Detect which cell encompasses the target text, then output its [X, Y] center coordinate. 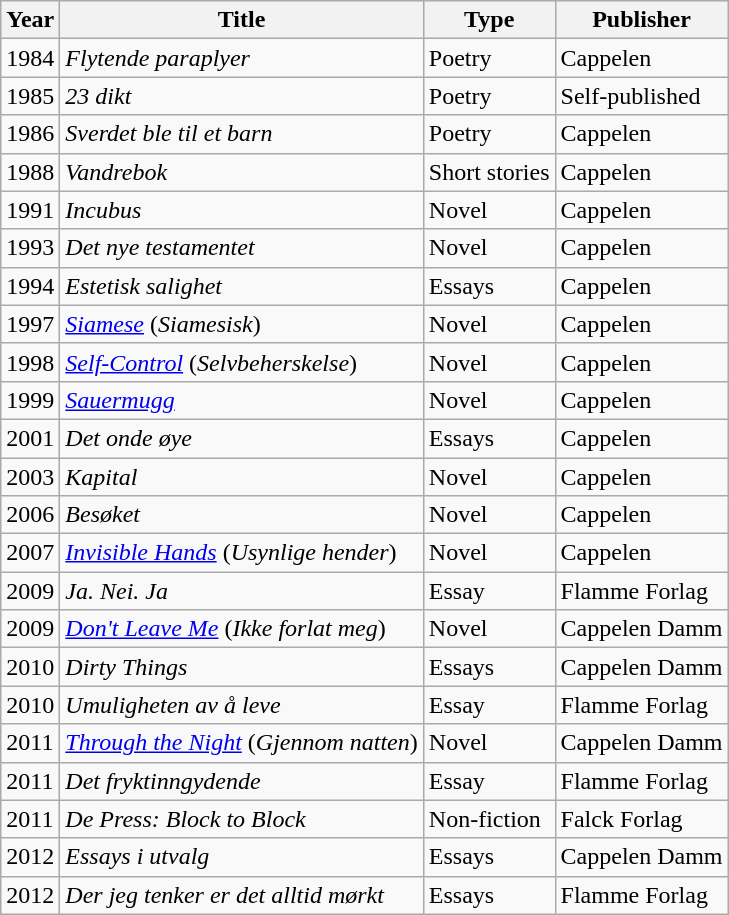
Vandrebok [242, 172]
Type [489, 20]
Besøket [242, 515]
Det nye testamentet [242, 248]
Det onde øye [242, 438]
1997 [30, 324]
Falck Forlag [642, 819]
Sverdet ble til et barn [242, 134]
Umuligheten av å leve [242, 705]
Siamese (Siamesisk) [242, 324]
Short stories [489, 172]
2001 [30, 438]
Don't Leave Me (Ikke forlat meg) [242, 629]
Dirty Things [242, 667]
1999 [30, 400]
1988 [30, 172]
1985 [30, 96]
1986 [30, 134]
Year [30, 20]
2007 [30, 553]
Ja. Nei. Ja [242, 591]
1998 [30, 362]
2006 [30, 515]
1994 [30, 286]
1991 [30, 210]
1993 [30, 248]
Kapital [242, 477]
Invisible Hands (Usynlige hender) [242, 553]
Title [242, 20]
Through the Night (Gjennom natten) [242, 743]
Essays i utvalg [242, 857]
1984 [30, 58]
Self-published [642, 96]
Det fryktinngydende [242, 781]
Publisher [642, 20]
Self-Control (Selvbeherskelse) [242, 362]
Sauermugg [242, 400]
De Press: Block to Block [242, 819]
23 dikt [242, 96]
2003 [30, 477]
Incubus [242, 210]
Flytende paraplyer [242, 58]
Non-fiction [489, 819]
Der jeg tenker er det alltid mørkt [242, 895]
Estetisk salighet [242, 286]
